From the cell containing the given text, extract its center point as (X, Y) coordinate. 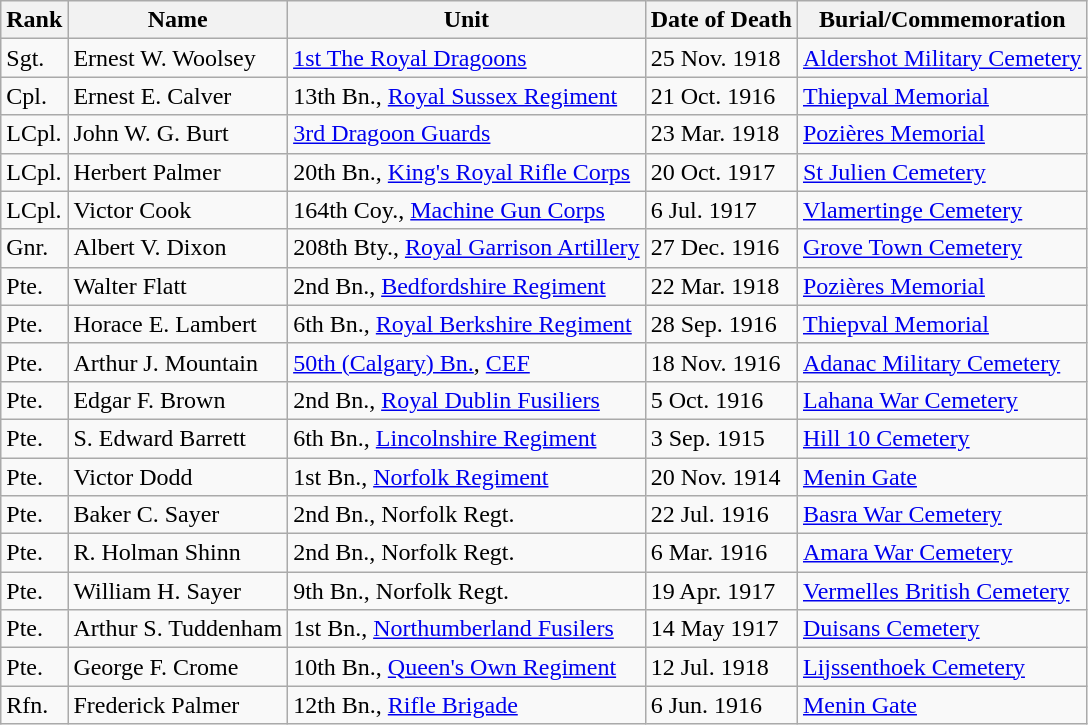
20 Oct. 1917 (721, 172)
Arthur S. Tuddenham (178, 629)
19 Apr. 1917 (721, 591)
George F. Crome (178, 667)
28 Sep. 1916 (721, 324)
Baker C. Sayer (178, 515)
Rank (34, 20)
Victor Dodd (178, 477)
22 Jul. 1916 (721, 515)
Ernest W. Woolsey (178, 58)
1st The Royal Dragoons (466, 58)
Unit (466, 20)
Horace E. Lambert (178, 324)
9th Bn., Norfolk Regt. (466, 591)
18 Nov. 1916 (721, 362)
S. Edward Barrett (178, 438)
1st Bn., Northumberland Fusilers (466, 629)
William H. Sayer (178, 591)
Amara War Cemetery (942, 553)
23 Mar. 1918 (721, 134)
Grove Town Cemetery (942, 248)
14 May 1917 (721, 629)
Adanac Military Cemetery (942, 362)
6 Jul. 1917 (721, 210)
2nd Bn., Bedfordshire Regiment (466, 286)
6 Jun. 1916 (721, 705)
Burial/Commemoration (942, 20)
6th Bn., Royal Berkshire Regiment (466, 324)
27 Dec. 1916 (721, 248)
Lahana War Cemetery (942, 400)
22 Mar. 1918 (721, 286)
R. Holman Shinn (178, 553)
Arthur J. Mountain (178, 362)
50th (Calgary) Bn., CEF (466, 362)
2nd Bn., Royal Dublin Fusiliers (466, 400)
Hill 10 Cemetery (942, 438)
1st Bn., Norfolk Regiment (466, 477)
13th Bn., Royal Sussex Regiment (466, 96)
Vermelles British Cemetery (942, 591)
20th Bn., King's Royal Rifle Corps (466, 172)
Duisans Cemetery (942, 629)
3 Sep. 1915 (721, 438)
Victor Cook (178, 210)
Walter Flatt (178, 286)
Herbert Palmer (178, 172)
3rd Dragoon Guards (466, 134)
Ernest E. Calver (178, 96)
Cpl. (34, 96)
5 Oct. 1916 (721, 400)
6th Bn., Lincolnshire Regiment (466, 438)
Basra War Cemetery (942, 515)
6 Mar. 1916 (721, 553)
10th Bn., Queen's Own Regiment (466, 667)
Name (178, 20)
12th Bn., Rifle Brigade (466, 705)
25 Nov. 1918 (721, 58)
St Julien Cemetery (942, 172)
Frederick Palmer (178, 705)
Gnr. (34, 248)
Lijssenthoek Cemetery (942, 667)
208th Bty., Royal Garrison Artillery (466, 248)
Aldershot Military Cemetery (942, 58)
John W. G. Burt (178, 134)
20 Nov. 1914 (721, 477)
Rfn. (34, 705)
Albert V. Dixon (178, 248)
21 Oct. 1916 (721, 96)
Date of Death (721, 20)
Sgt. (34, 58)
Vlamertinge Cemetery (942, 210)
12 Jul. 1918 (721, 667)
Edgar F. Brown (178, 400)
164th Coy., Machine Gun Corps (466, 210)
